Scan for the cell matching the given text and deliver its (X, Y) coordinate at center. 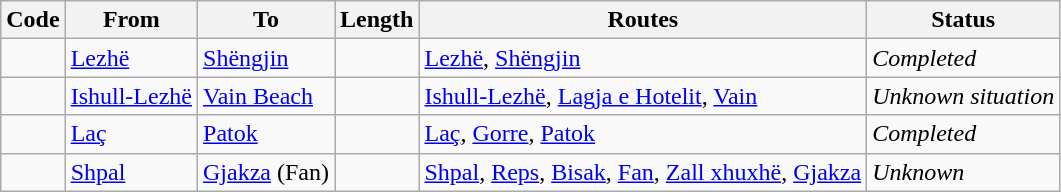
Unknown (964, 172)
Ishull-Lezhë (131, 96)
Unknown situation (964, 96)
Vain Beach (266, 96)
Laç (131, 134)
Laç, Gorre, Patok (643, 134)
Status (964, 20)
Ishull-Lezhë, Lagja e Hotelit, Vain (643, 96)
Code (33, 20)
Routes (643, 20)
Shpal (131, 172)
Length (377, 20)
Shëngjin (266, 58)
Lezhë, Shëngjin (643, 58)
From (131, 20)
Shpal, Reps, Bisak, Fan, Zall xhuxhë, Gjakza (643, 172)
Patok (266, 134)
To (266, 20)
Gjakza (Fan) (266, 172)
Lezhë (131, 58)
